Locate the cell with the specified text and output its [X, Y] center coordinate. 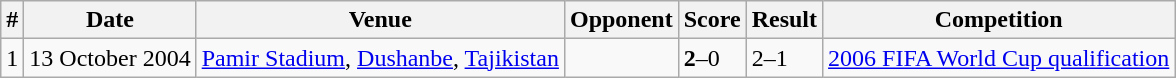
Pamir Stadium, Dushanbe, Tajikistan [380, 58]
13 October 2004 [110, 58]
Venue [380, 20]
Opponent [621, 20]
1 [12, 58]
2–1 [784, 58]
Result [784, 20]
# [12, 20]
2006 FIFA World Cup qualification [999, 58]
2–0 [712, 58]
Score [712, 20]
Competition [999, 20]
Date [110, 20]
